Locate the cell with the specified text and output its (x, y) center coordinate. 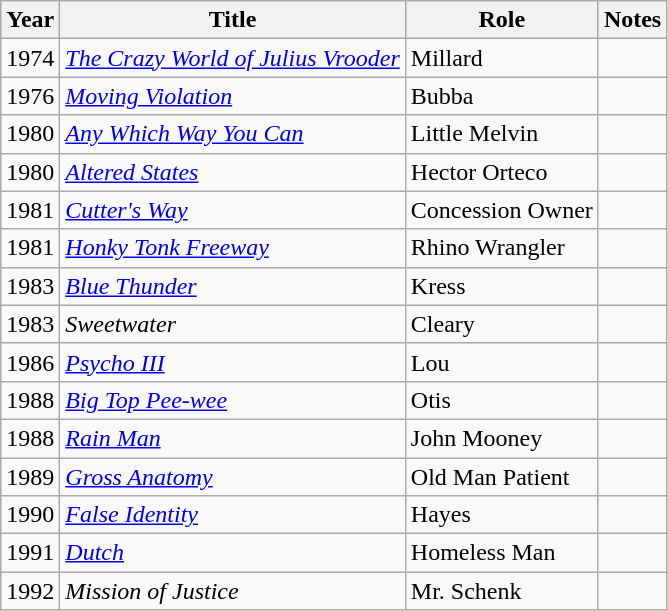
John Mooney (502, 438)
The Crazy World of Julius Vrooder (233, 58)
Title (233, 20)
Old Man Patient (502, 477)
Honky Tonk Freeway (233, 248)
1986 (30, 362)
Bubba (502, 96)
Any Which Way You Can (233, 134)
Rain Man (233, 438)
Notes (632, 20)
1976 (30, 96)
Psycho III (233, 362)
Altered States (233, 172)
Millard (502, 58)
Cleary (502, 324)
Blue Thunder (233, 286)
Mission of Justice (233, 591)
Little Melvin (502, 134)
Lou (502, 362)
Big Top Pee-wee (233, 400)
1990 (30, 515)
Gross Anatomy (233, 477)
Rhino Wrangler (502, 248)
Role (502, 20)
Moving Violation (233, 96)
Mr. Schenk (502, 591)
1974 (30, 58)
Hector Orteco (502, 172)
1991 (30, 553)
1992 (30, 591)
Homeless Man (502, 553)
Cutter's Way (233, 210)
Year (30, 20)
Kress (502, 286)
Sweetwater (233, 324)
Concession Owner (502, 210)
Otis (502, 400)
False Identity (233, 515)
Dutch (233, 553)
Hayes (502, 515)
1989 (30, 477)
